Scan for the cell matching the given text and deliver its [X, Y] coordinate at center. 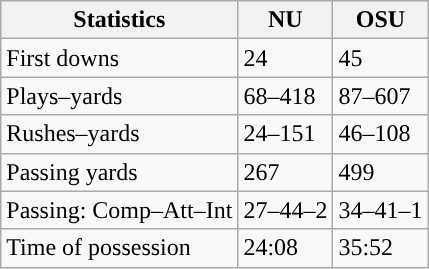
24:08 [286, 248]
Plays–yards [120, 96]
87–607 [380, 96]
Statistics [120, 20]
27–44–2 [286, 210]
68–418 [286, 96]
Time of possession [120, 248]
35:52 [380, 248]
First downs [120, 58]
267 [286, 172]
34–41–1 [380, 210]
Rushes–yards [120, 134]
Passing yards [120, 172]
24–151 [286, 134]
NU [286, 20]
45 [380, 58]
OSU [380, 20]
24 [286, 58]
Passing: Comp–Att–Int [120, 210]
499 [380, 172]
46–108 [380, 134]
